Identify which cell holds the provided text, then report its (X, Y) central coordinate. 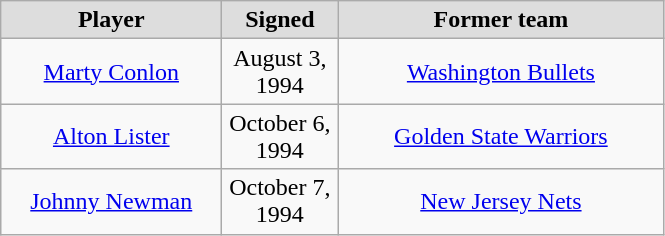
Golden State Warriors (501, 136)
Former team (501, 20)
Marty Conlon (112, 72)
Signed (280, 20)
October 6, 1994 (280, 136)
Johnny Newman (112, 202)
October 7, 1994 (280, 202)
New Jersey Nets (501, 202)
Washington Bullets (501, 72)
August 3, 1994 (280, 72)
Player (112, 20)
Alton Lister (112, 136)
